Identify which cell holds the provided text, then report its (x, y) central coordinate. 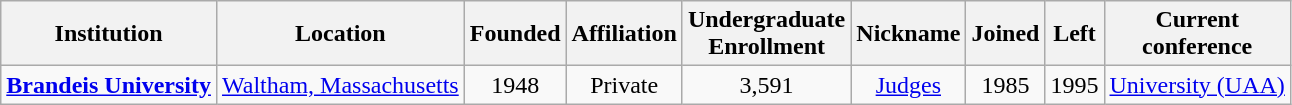
Left (1074, 34)
Affiliation (624, 34)
Founded (515, 34)
Brandeis University (109, 85)
Currentconference (1197, 34)
1948 (515, 85)
Private (624, 85)
Waltham, Massachusetts (340, 85)
University (UAA) (1197, 85)
1995 (1074, 85)
Institution (109, 34)
Joined (1006, 34)
Judges (908, 85)
1985 (1006, 85)
3,591 (766, 85)
UndergraduateEnrollment (766, 34)
Nickname (908, 34)
Location (340, 34)
